Scan for the cell matching the given text and deliver its [x, y] coordinate at center. 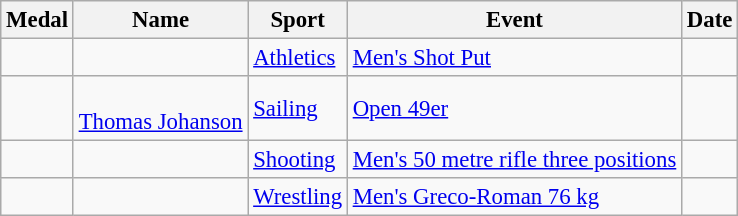
Sailing [298, 108]
Wrestling [298, 197]
Date [710, 20]
Shooting [298, 160]
Athletics [298, 58]
Sport [298, 20]
Thomas Johanson [160, 108]
Men's 50 metre rifle three positions [514, 160]
Men's Greco-Roman 76 kg [514, 197]
Men's Shot Put [514, 58]
Event [514, 20]
Name [160, 20]
Medal [38, 20]
Open 49er [514, 108]
